Search for the cell housing the specified text and yield its (X, Y) center coordinate. 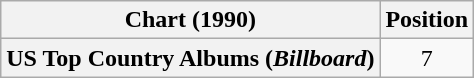
7 (427, 58)
Position (427, 20)
US Top Country Albums (Billboard) (190, 58)
Chart (1990) (190, 20)
